Capture the cell that displays the provided text and extract its [x, y] central coordinate. 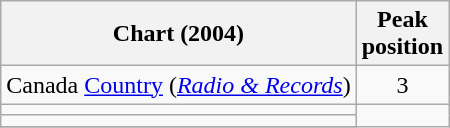
Peakposition [402, 34]
Canada Country (Radio & Records) [178, 85]
3 [402, 85]
Chart (2004) [178, 34]
